Locate the cell with the specified text and output its [X, Y] center coordinate. 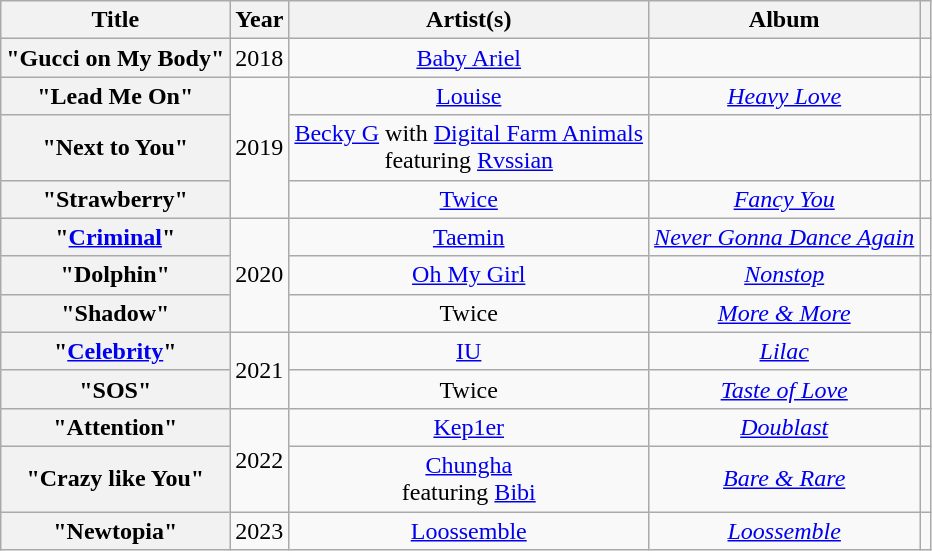
Taste of Love [784, 389]
Chunghafeaturing Bibi [469, 478]
Album [784, 20]
"SOS" [116, 389]
"Shadow" [116, 313]
Fancy You [784, 199]
Year [260, 20]
"Attention" [116, 427]
Nonstop [784, 275]
"Crazy like You" [116, 478]
"Dolphin" [116, 275]
"Criminal" [116, 237]
Louise [469, 96]
"Celebrity" [116, 351]
Doublast [784, 427]
"Strawberry" [116, 199]
Artist(s) [469, 20]
Title [116, 20]
2019 [260, 148]
2020 [260, 275]
IU [469, 351]
"Gucci on My Body" [116, 58]
More & More [784, 313]
Lilac [784, 351]
2021 [260, 370]
Kep1er [469, 427]
"Lead Me On" [116, 96]
"Newtopia" [116, 531]
2018 [260, 58]
Bare & Rare [784, 478]
Heavy Love [784, 96]
2023 [260, 531]
"Next to You" [116, 148]
Becky G with Digital Farm Animalsfeaturing Rvssian [469, 148]
Never Gonna Dance Again [784, 237]
Taemin [469, 237]
Oh My Girl [469, 275]
Baby Ariel [469, 58]
2022 [260, 460]
